Pinpoint the cell where the given text exists, returning its (x, y) midpoint coordinate. 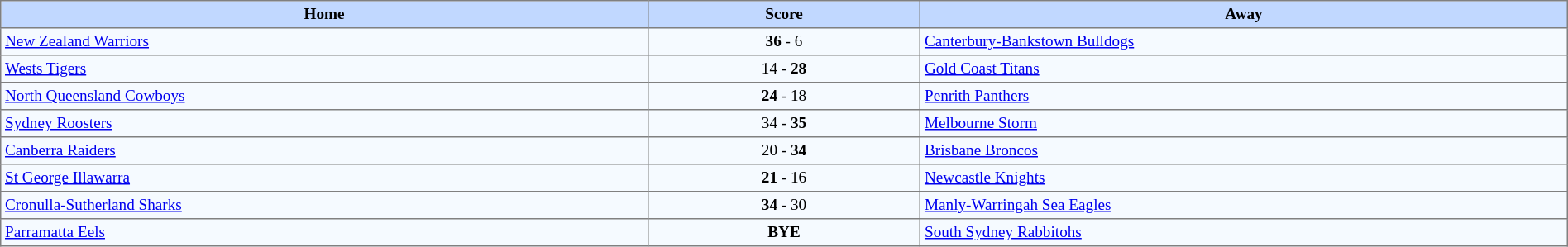
20 - 34 (784, 150)
14 - 28 (784, 69)
Canberra Raiders (324, 150)
Cronulla-Sutherland Sharks (324, 205)
BYE (784, 233)
New Zealand Warriors (324, 41)
Sydney Roosters (324, 124)
36 - 6 (784, 41)
South Sydney Rabbitohs (1244, 233)
Brisbane Broncos (1244, 150)
Home (324, 15)
North Queensland Cowboys (324, 96)
St George Illawarra (324, 178)
Canterbury-Bankstown Bulldogs (1244, 41)
Manly-Warringah Sea Eagles (1244, 205)
Score (784, 15)
Wests Tigers (324, 69)
Newcastle Knights (1244, 178)
34 - 30 (784, 205)
Away (1244, 15)
Penrith Panthers (1244, 96)
34 - 35 (784, 124)
Melbourne Storm (1244, 124)
24 - 18 (784, 96)
21 - 16 (784, 178)
Parramatta Eels (324, 233)
Gold Coast Titans (1244, 69)
